Identify which cell holds the provided text, then report its [X, Y] central coordinate. 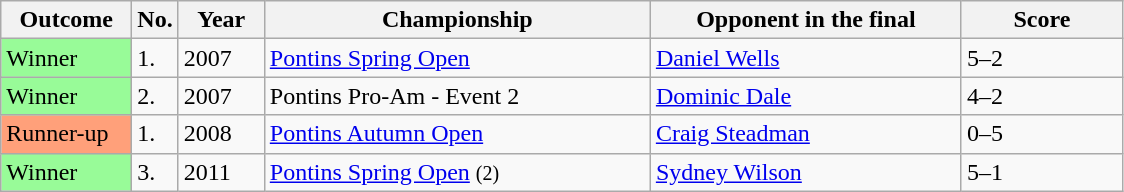
Sydney Wilson [806, 172]
No. [155, 20]
Opponent in the final [806, 20]
Pontins Spring Open (2) [457, 172]
Outcome [66, 20]
0–5 [1042, 134]
5–1 [1042, 172]
3. [155, 172]
Year [221, 20]
2008 [221, 134]
Pontins Spring Open [457, 58]
Dominic Dale [806, 96]
Score [1042, 20]
4–2 [1042, 96]
Pontins Autumn Open [457, 134]
5–2 [1042, 58]
Championship [457, 20]
Craig Steadman [806, 134]
Daniel Wells [806, 58]
Runner-up [66, 134]
Pontins Pro-Am - Event 2 [457, 96]
2011 [221, 172]
2. [155, 96]
